Search for the cell housing the specified text and yield its [X, Y] center coordinate. 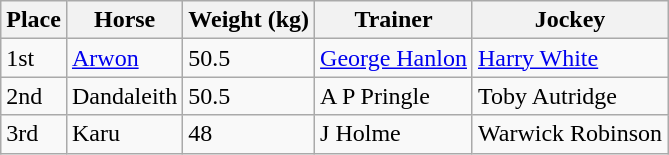
3rd [34, 134]
2nd [34, 96]
Warwick Robinson [570, 134]
48 [249, 134]
Place [34, 20]
Dandaleith [124, 96]
1st [34, 58]
Harry White [570, 58]
Trainer [394, 20]
Karu [124, 134]
Jockey [570, 20]
Arwon [124, 58]
J Holme [394, 134]
George Hanlon [394, 58]
Weight (kg) [249, 20]
Horse [124, 20]
A P Pringle [394, 96]
Toby Autridge [570, 96]
